Search for the cell housing the specified text and yield its (X, Y) center coordinate. 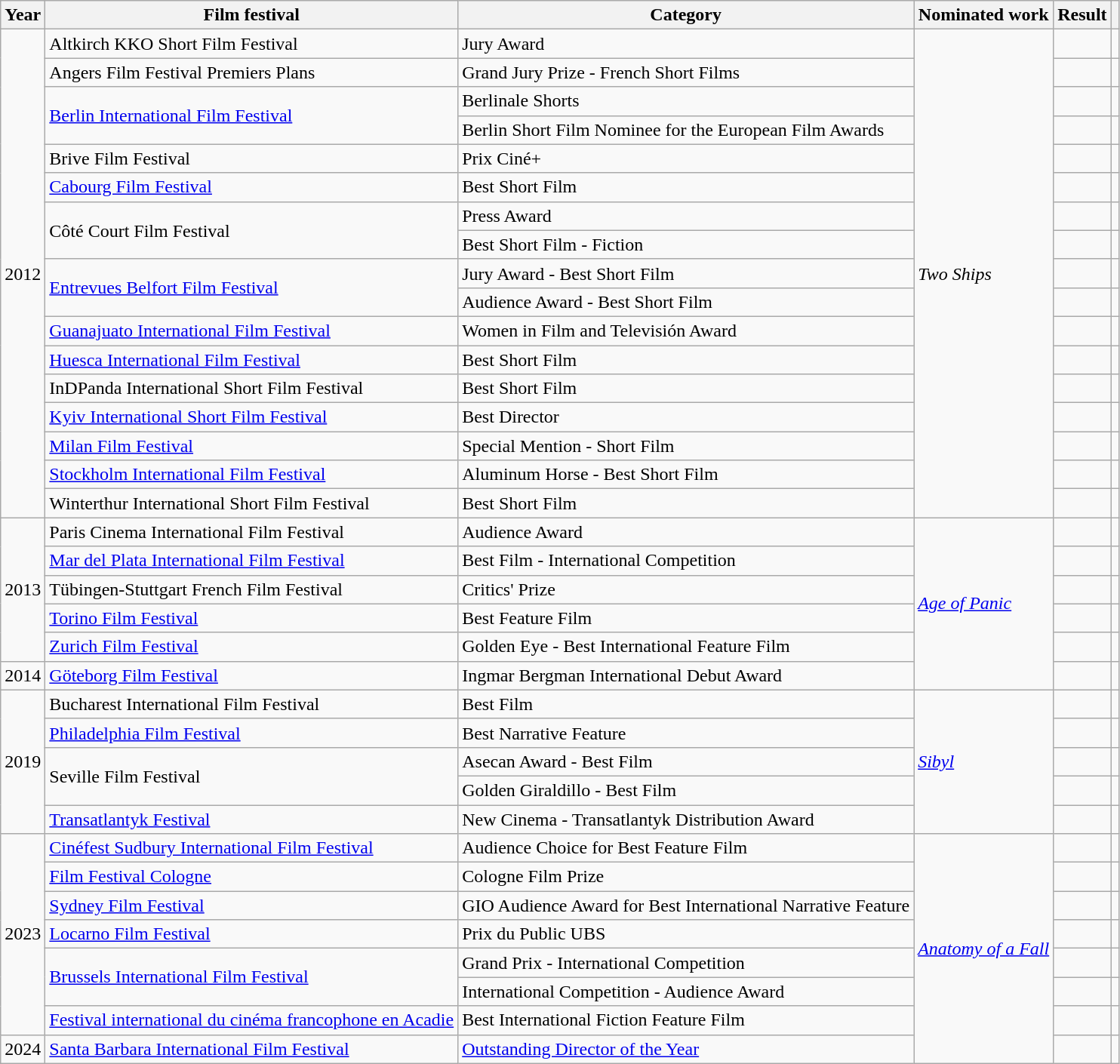
Guanajuato International Film Festival (252, 331)
Best International Fiction Feature Film (686, 1020)
New Cinema - Transatlantyk Distribution Award (686, 819)
Golden Giraldillo - Best Film (686, 790)
Jury Award - Best Short Film (686, 273)
Berlin Short Film Nominee for the European Film Awards (686, 130)
Year (23, 15)
Zurich Film Festival (252, 647)
InDPanda International Short Film Festival (252, 389)
Sydney Film Festival (252, 906)
Festival international du cinéma francophone en Acadie (252, 1020)
Torino Film Festival (252, 618)
Berlinale Shorts (686, 101)
Special Mention - Short Film (686, 446)
Audience Choice for Best Feature Film (686, 848)
2019 (23, 761)
Outstanding Director of the Year (686, 1049)
Prix du Public UBS (686, 934)
2012 (23, 273)
Result (1082, 15)
Aluminum Horse - Best Short Film (686, 475)
Locarno Film Festival (252, 934)
Best Feature Film (686, 618)
Cologne Film Prize (686, 877)
Jury Award (686, 44)
Cinéfest Sudbury International Film Festival (252, 848)
Transatlantyk Festival (252, 819)
Film festival (252, 15)
Côté Court Film Festival (252, 230)
Grand Prix - International Competition (686, 963)
Göteborg Film Festival (252, 675)
Category (686, 15)
Santa Barbara International Film Festival (252, 1049)
Ingmar Bergman International Debut Award (686, 675)
Mar del Plata International Film Festival (252, 561)
Women in Film and Televisión Award (686, 331)
Age of Panic (984, 604)
Altkirch KKO Short Film Festival (252, 44)
Best Director (686, 417)
2013 (23, 589)
Audience Award (686, 532)
Angers Film Festival Premiers Plans (252, 72)
Best Narrative Feature (686, 733)
Huesca International Film Festival (252, 360)
Entrevues Belfort Film Festival (252, 288)
Film Festival Cologne (252, 877)
Two Ships (984, 273)
Best Film - International Competition (686, 561)
Cabourg Film Festival (252, 187)
Brussels International Film Festival (252, 977)
Prix Ciné+ (686, 158)
Stockholm International Film Festival (252, 475)
Nominated work (984, 15)
Best Short Film - Fiction (686, 244)
Winterthur International Short Film Festival (252, 503)
Bucharest International Film Festival (252, 704)
Asecan Award - Best Film (686, 761)
Seville Film Festival (252, 776)
Milan Film Festival (252, 446)
Philadelphia Film Festival (252, 733)
Press Award (686, 216)
Berlin International Film Festival (252, 115)
Brive Film Festival (252, 158)
2023 (23, 934)
Anatomy of a Fall (984, 949)
Paris Cinema International Film Festival (252, 532)
2024 (23, 1049)
Tübingen-Stuttgart French Film Festival (252, 589)
Critics' Prize (686, 589)
Grand Jury Prize - French Short Films (686, 72)
Sibyl (984, 761)
Best Film (686, 704)
Audience Award - Best Short Film (686, 302)
2014 (23, 675)
GIO Audience Award for Best International Narrative Feature (686, 906)
International Competition - Audience Award (686, 992)
Golden Eye - Best International Feature Film (686, 647)
Kyiv International Short Film Festival (252, 417)
